Provide the (x, y) coordinate of the cell's center where the given text is located.  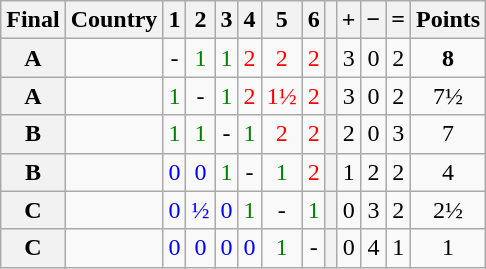
Final (33, 20)
− (374, 20)
8 (448, 58)
2½ (448, 210)
6 (314, 20)
Points (448, 20)
½ (200, 210)
+ (348, 20)
1½ (282, 96)
7 (448, 134)
7½ (448, 96)
5 (282, 20)
Country (114, 20)
= (398, 20)
